Locate the cell with the specified text and output its (X, Y) center coordinate. 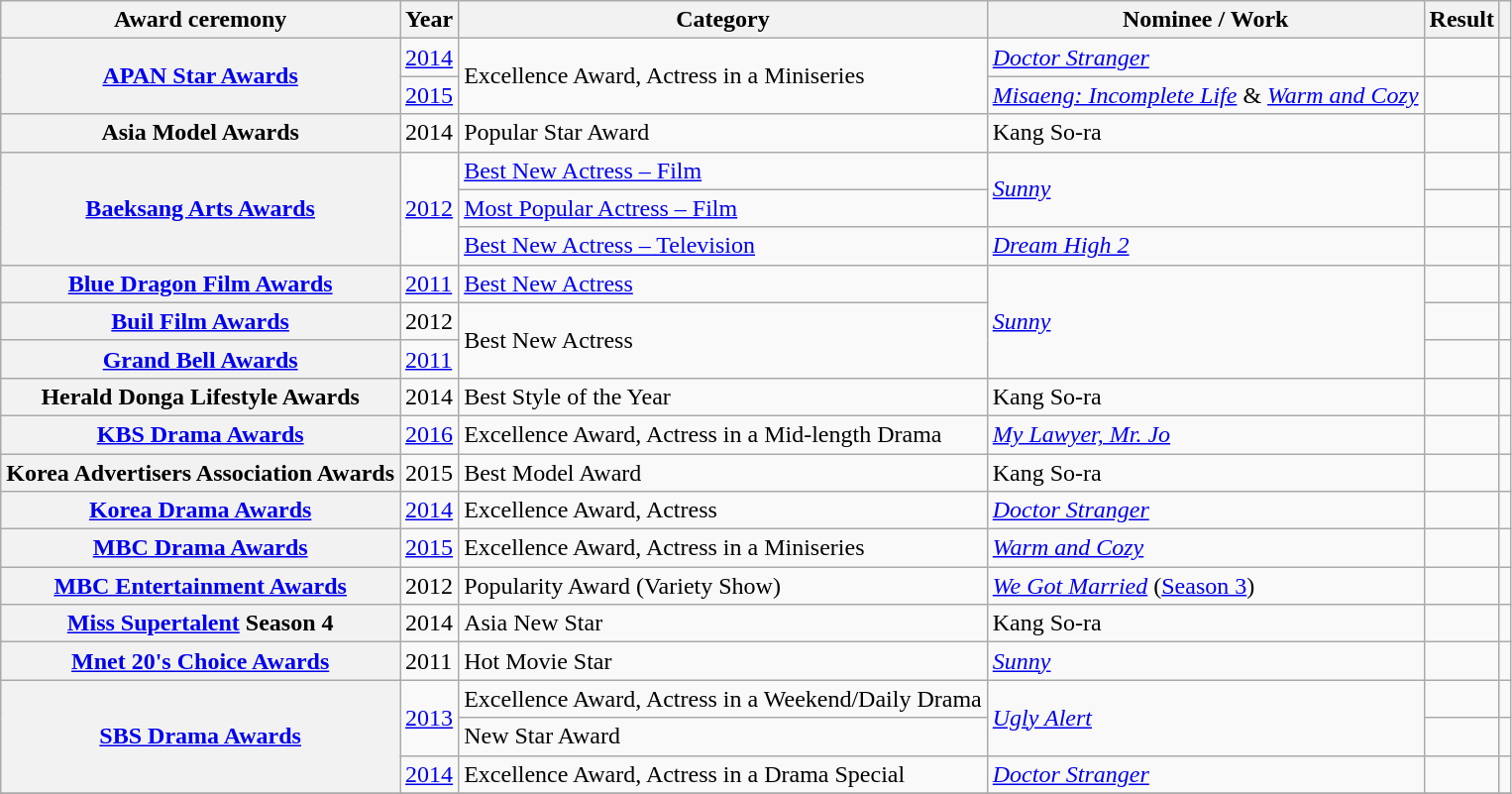
Popularity Award (Variety Show) (723, 586)
MBC Drama Awards (200, 548)
Blue Dragon Film Awards (200, 284)
KBS Drama Awards (200, 434)
We Got Married (Season 3) (1205, 586)
Most Popular Actress – Film (723, 208)
Buil Film Awards (200, 321)
Dream High 2 (1205, 246)
SBS Drama Awards (200, 737)
Best Style of the Year (723, 397)
Ugly Alert (1205, 718)
Excellence Award, Actress (723, 510)
Best New Actress – Television (723, 246)
Excellence Award, Actress in a Mid-length Drama (723, 434)
Best New Actress – Film (723, 170)
New Star Award (723, 737)
Hot Movie Star (723, 661)
Mnet 20's Choice Awards (200, 661)
Award ceremony (200, 20)
2016 (430, 434)
Korea Advertisers Association Awards (200, 473)
Category (723, 20)
MBC Entertainment Awards (200, 586)
Herald Donga Lifestyle Awards (200, 397)
Baeksang Arts Awards (200, 208)
Best Model Award (723, 473)
Asia New Star (723, 624)
APAN Star Awards (200, 76)
Popular Star Award (723, 133)
Excellence Award, Actress in a Weekend/Daily Drama (723, 699)
My Lawyer, Mr. Jo (1205, 434)
Miss Supertalent Season 4 (200, 624)
Korea Drama Awards (200, 510)
Result (1461, 20)
Excellence Award, Actress in a Drama Special (723, 774)
Grand Bell Awards (200, 359)
Warm and Cozy (1205, 548)
2013 (430, 718)
Asia Model Awards (200, 133)
Nominee / Work (1205, 20)
Year (430, 20)
Misaeng: Incomplete Life & Warm and Cozy (1205, 95)
